Output the (x, y) coordinate of the center of the cell containing the given text.  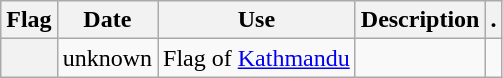
Description (420, 20)
Use (257, 20)
Flag (29, 20)
unknown (107, 58)
Date (107, 20)
Flag of Kathmandu (257, 58)
. (494, 20)
